Return the [X, Y] coordinate for the center point of the cell that contains the specified text.  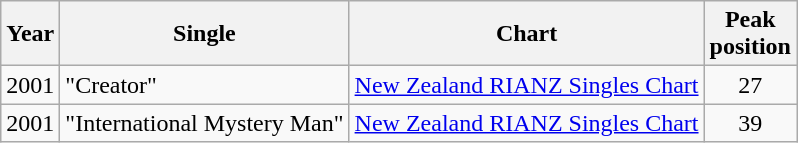
Chart [526, 34]
Year [30, 34]
Peakposition [750, 34]
"Creator" [204, 85]
"International Mystery Man" [204, 123]
Single [204, 34]
27 [750, 85]
39 [750, 123]
